Detect which cell encompasses the target text, then output its [x, y] center coordinate. 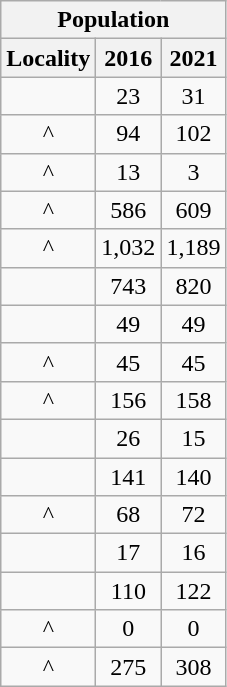
72 [194, 515]
609 [194, 210]
1,189 [194, 248]
586 [128, 210]
2021 [194, 58]
743 [128, 286]
156 [128, 400]
102 [194, 134]
68 [128, 515]
Population [114, 20]
308 [194, 667]
110 [128, 591]
16 [194, 553]
140 [194, 477]
17 [128, 553]
Locality [48, 58]
158 [194, 400]
23 [128, 96]
13 [128, 172]
94 [128, 134]
26 [128, 438]
275 [128, 667]
122 [194, 591]
141 [128, 477]
2016 [128, 58]
15 [194, 438]
1,032 [128, 248]
3 [194, 172]
820 [194, 286]
31 [194, 96]
